Return [x, y] of the center of cell containing provided text 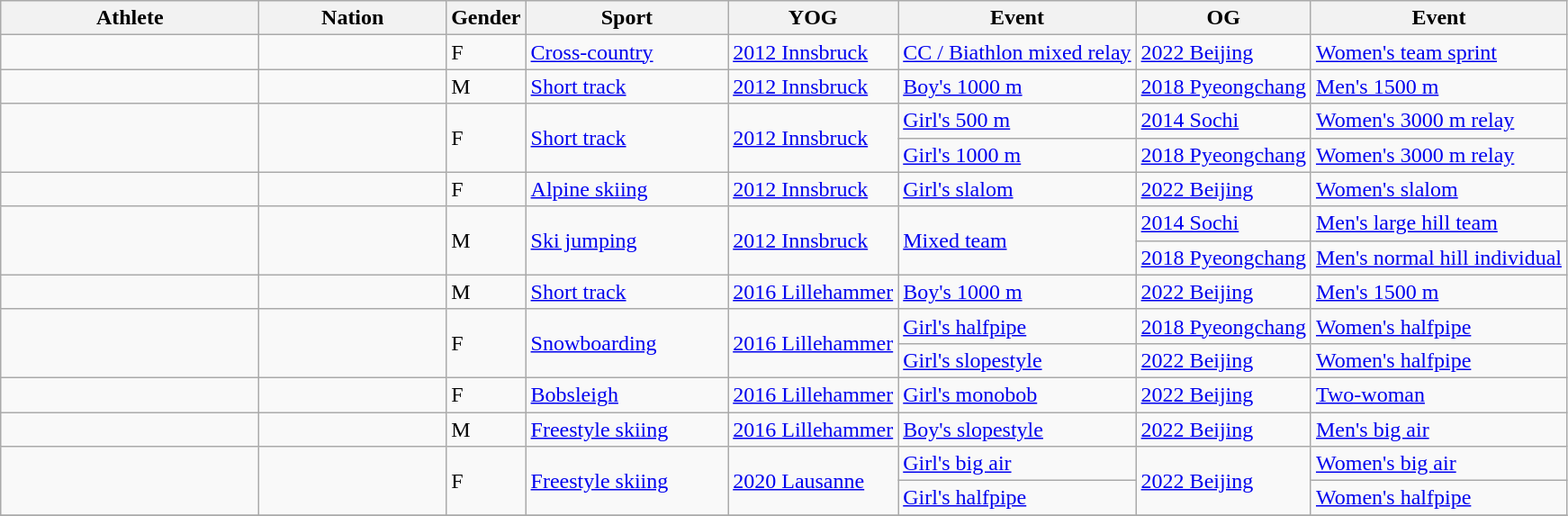
Men's normal hill individual [1438, 258]
Women's slalom [1438, 189]
Ski jumping [626, 240]
Girl's 500 m [1017, 121]
Mixed team [1017, 240]
CC / Biathlon mixed relay [1017, 52]
Gender [486, 18]
Men's large hill team [1438, 223]
YOG [814, 18]
Men's big air [1438, 430]
Alpine skiing [626, 189]
Girl's big air [1017, 464]
OG [1223, 18]
Women's big air [1438, 464]
Girl's slalom [1017, 189]
Girl's slopestyle [1017, 360]
Girl's monobob [1017, 394]
Sport [626, 18]
Women's team sprint [1438, 52]
2020 Lausanne [814, 481]
Cross-country [626, 52]
Athlete [130, 18]
Bobsleigh [626, 394]
Snowboarding [626, 343]
Boy's slopestyle [1017, 430]
Two-woman [1438, 394]
Nation [353, 18]
Girl's 1000 m [1017, 155]
